Return [x, y] of the center of cell containing provided text 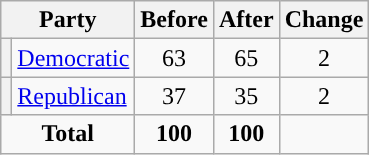
35 [246, 96]
Party [68, 20]
Total [68, 134]
Before [174, 20]
37 [174, 96]
Republican [74, 96]
65 [246, 58]
Change [324, 20]
Democratic [74, 58]
After [246, 20]
63 [174, 58]
